From the cell containing the given text, extract its center point as [X, Y] coordinate. 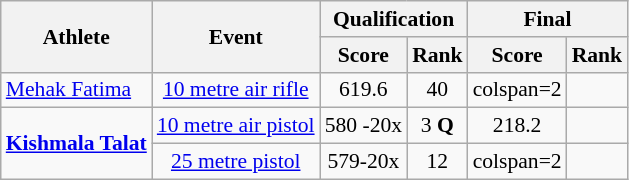
12 [438, 162]
580 -20x [364, 126]
40 [438, 90]
Qualification [394, 19]
Kishmala Talat [76, 144]
Final [548, 19]
10 metre air pistol [236, 126]
Athlete [76, 36]
Event [236, 36]
25 metre pistol [236, 162]
619.6 [364, 90]
10 metre air rifle [236, 90]
218.2 [518, 126]
3 Q [438, 126]
579-20x [364, 162]
Mehak Fatima [76, 90]
